For the text-containing cell, return its midpoint in [x, y] coordinate format. 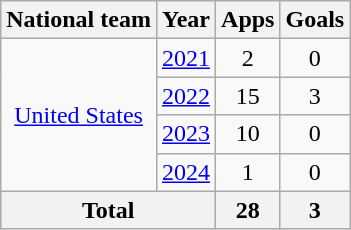
28 [248, 210]
15 [248, 96]
Total [108, 210]
2021 [186, 58]
Goals [315, 20]
National team [79, 20]
Apps [248, 20]
2024 [186, 172]
United States [79, 115]
Year [186, 20]
10 [248, 134]
2022 [186, 96]
2 [248, 58]
1 [248, 172]
2023 [186, 134]
